Locate the cell with the specified text and output its (X, Y) center coordinate. 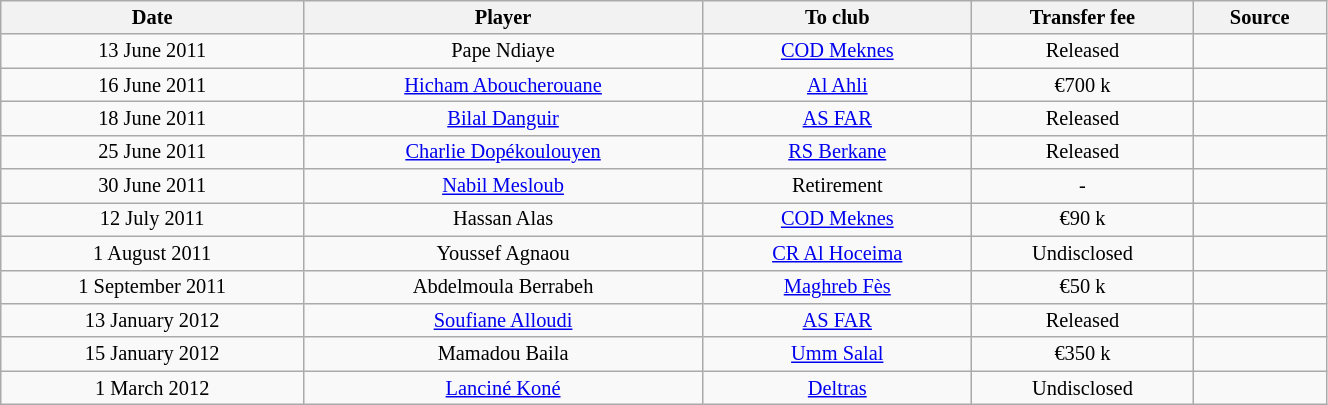
15 January 2012 (152, 354)
13 January 2012 (152, 320)
Hassan Alas (504, 219)
€350 k (1082, 354)
18 June 2011 (152, 118)
Date (152, 17)
€90 k (1082, 219)
Mamadou Baila (504, 354)
Source (1260, 17)
Bilal Danguir (504, 118)
CR Al Hoceima (838, 253)
Deltras (838, 388)
12 July 2011 (152, 219)
To club (838, 17)
16 June 2011 (152, 85)
Soufiane Alloudi (504, 320)
Youssef Agnaou (504, 253)
1 September 2011 (152, 287)
Player (504, 17)
1 March 2012 (152, 388)
- (1082, 186)
Umm Salal (838, 354)
RS Berkane (838, 152)
Nabil Mesloub (504, 186)
1 August 2011 (152, 253)
€50 k (1082, 287)
Retirement (838, 186)
13 June 2011 (152, 51)
Lanciné Koné (504, 388)
Maghreb Fès (838, 287)
Pape Ndiaye (504, 51)
Hicham Aboucherouane (504, 85)
25 June 2011 (152, 152)
30 June 2011 (152, 186)
€700 k (1082, 85)
Transfer fee (1082, 17)
Al Ahli (838, 85)
Charlie Dopékoulouyen (504, 152)
Abdelmoula Berrabeh (504, 287)
